Locate the cell with the specified text and output its [X, Y] center coordinate. 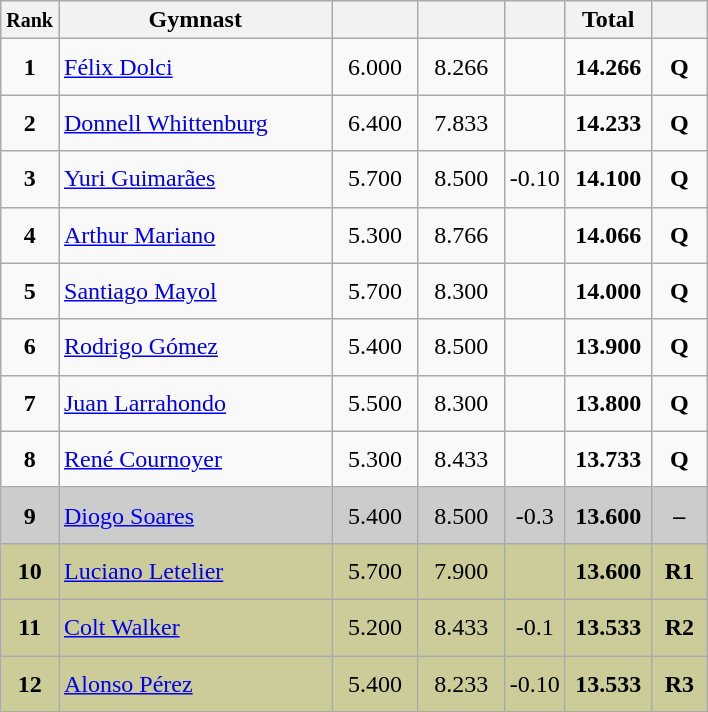
14.066 [608, 235]
R1 [679, 571]
13.800 [608, 403]
5.200 [375, 627]
6.000 [375, 67]
– [679, 515]
Diogo Soares [195, 515]
6 [30, 347]
14.000 [608, 291]
5.500 [375, 403]
-0.3 [534, 515]
Juan Larrahondo [195, 403]
Félix Dolci [195, 67]
8.766 [461, 235]
Alonso Pérez [195, 684]
2 [30, 123]
-0.1 [534, 627]
14.266 [608, 67]
5 [30, 291]
Donnell Whittenburg [195, 123]
11 [30, 627]
10 [30, 571]
Yuri Guimarães [195, 179]
1 [30, 67]
Arthur Mariano [195, 235]
8 [30, 459]
Total [608, 20]
13.900 [608, 347]
Colt Walker [195, 627]
13.733 [608, 459]
3 [30, 179]
R3 [679, 684]
9 [30, 515]
Luciano Letelier [195, 571]
Rank [30, 20]
Rodrigo Gómez [195, 347]
René Cournoyer [195, 459]
14.100 [608, 179]
Gymnast [195, 20]
7 [30, 403]
12 [30, 684]
8.233 [461, 684]
14.233 [608, 123]
Santiago Mayol [195, 291]
R2 [679, 627]
7.900 [461, 571]
4 [30, 235]
8.266 [461, 67]
6.400 [375, 123]
7.833 [461, 123]
